Find where the given text appears and provide that cell's center as [X, Y] coordinate. 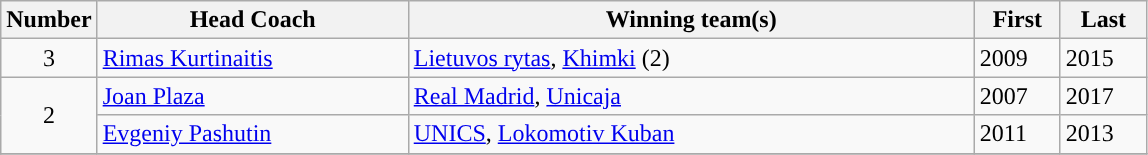
2011 [1017, 134]
Rimas Kurtinaitis [252, 58]
Joan Plaza [252, 96]
2015 [1103, 58]
UNICS, Lokomotiv Kuban [691, 134]
Head Coach [252, 20]
Number [49, 20]
Winning team(s) [691, 20]
Last [1103, 20]
Real Madrid, Unicaja [691, 96]
First [1017, 20]
2 [49, 115]
2013 [1103, 134]
Lietuvos rytas, Khimki (2) [691, 58]
3 [49, 58]
2007 [1017, 96]
Evgeniy Pashutin [252, 134]
2017 [1103, 96]
2009 [1017, 58]
